Extract the [X, Y] coordinate from the center of the cell holding the provided text.  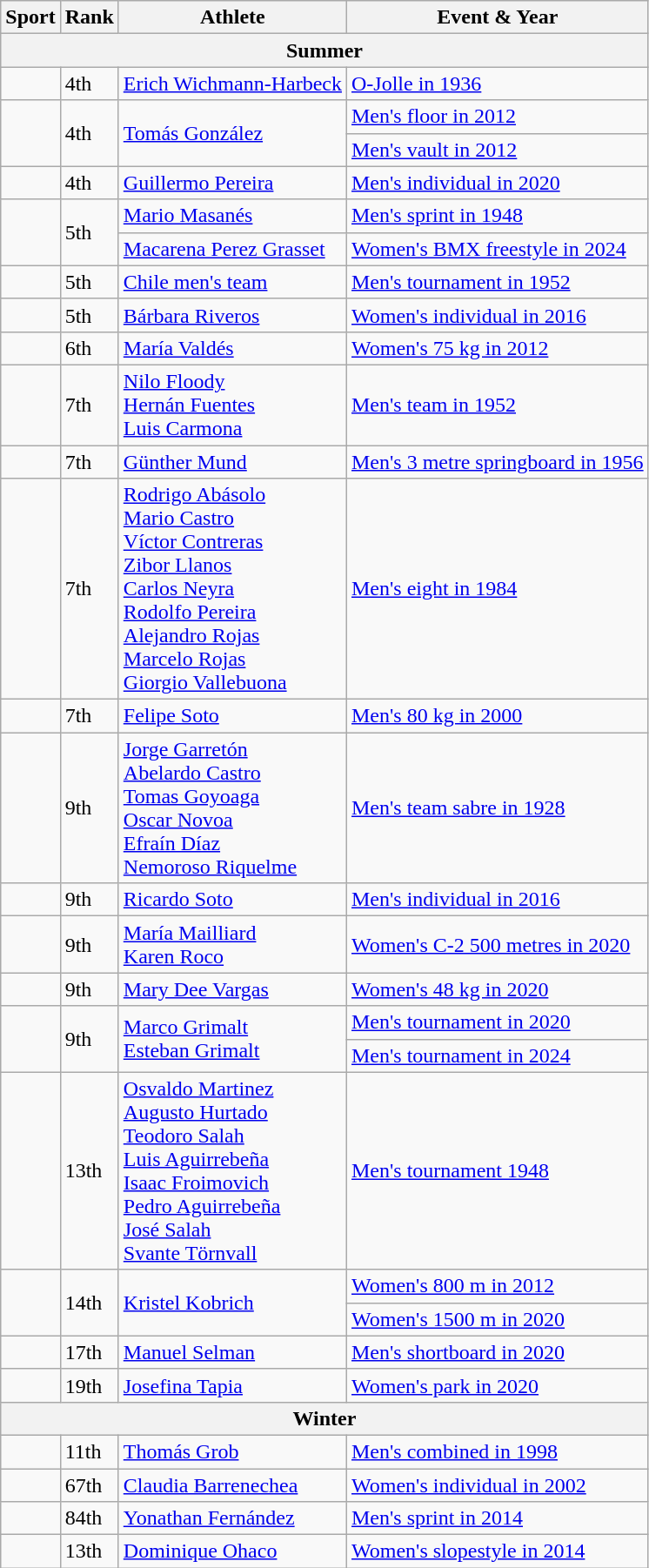
Kristel Kobrich [232, 1303]
Ricardo Soto [232, 900]
Men's eight in 1984 [498, 589]
Men's tournament 1948 [498, 1171]
Women's BMX freestyle in 2024 [498, 249]
Athlete [232, 17]
Dominique Ohaco [232, 1551]
Marco GrimaltEsteban Grimalt [232, 1039]
Men's combined in 1998 [498, 1451]
Women's C-2 500 metres in 2020 [498, 945]
Men's vault in 2012 [498, 150]
Felipe Soto [232, 716]
Men's tournament in 2020 [498, 1022]
11th [89, 1451]
Winter [324, 1418]
Men's 3 metre springboard in 1956 [498, 462]
Women's 800 m in 2012 [498, 1286]
Guillermo Pereira [232, 183]
Men's individual in 2020 [498, 183]
Women's 48 kg in 2020 [498, 989]
Nilo FloodyHernán FuentesLuis Carmona [232, 405]
Bárbara Riveros [232, 315]
Josefina Tapia [232, 1385]
O-Jolle in 1936 [498, 84]
Women's individual in 2002 [498, 1485]
Men's shortboard in 2020 [498, 1352]
Rank [89, 17]
Men's tournament in 2024 [498, 1055]
Men's tournament in 1952 [498, 282]
Women's 1500 m in 2020 [498, 1319]
Women's 75 kg in 2012 [498, 348]
14th [89, 1303]
67th [89, 1485]
84th [89, 1518]
Summer [324, 50]
Mario Masanés [232, 216]
Yonathan Fernández [232, 1518]
Claudia Barrenechea [232, 1485]
Tomás González [232, 133]
17th [89, 1352]
Event & Year [498, 17]
Sport [30, 17]
Jorge GarretónAbelardo CastroTomas GoyoagaOscar NovoaEfraín DíazNemoroso Riquelme [232, 807]
Thomás Grob [232, 1451]
Men's team sabre in 1928 [498, 807]
Men's sprint in 1948 [498, 216]
Women's park in 2020 [498, 1385]
María MailliardKaren Roco [232, 945]
6th [89, 348]
Erich Wichmann-Harbeck [232, 84]
Günther Mund [232, 462]
19th [89, 1385]
María Valdés [232, 348]
Macarena Perez Grasset [232, 249]
Men's team in 1952 [498, 405]
Chile men's team [232, 282]
Mary Dee Vargas [232, 989]
Men's floor in 2012 [498, 117]
Osvaldo MartinezAugusto HurtadoTeodoro SalahLuis AguirrebeñaIsaac FroimovichPedro AguirrebeñaJosé SalahSvante Törnvall [232, 1171]
Women's slopestyle in 2014 [498, 1551]
Men's 80 kg in 2000 [498, 716]
Manuel Selman [232, 1352]
Men's individual in 2016 [498, 900]
Rodrigo AbásoloMario CastroVíctor ContrerasZibor LlanosCarlos NeyraRodolfo PereiraAlejandro RojasMarcelo RojasGiorgio Vallebuona [232, 589]
Women's individual in 2016 [498, 315]
Men's sprint in 2014 [498, 1518]
